Return (X, Y) of the center of cell containing provided text 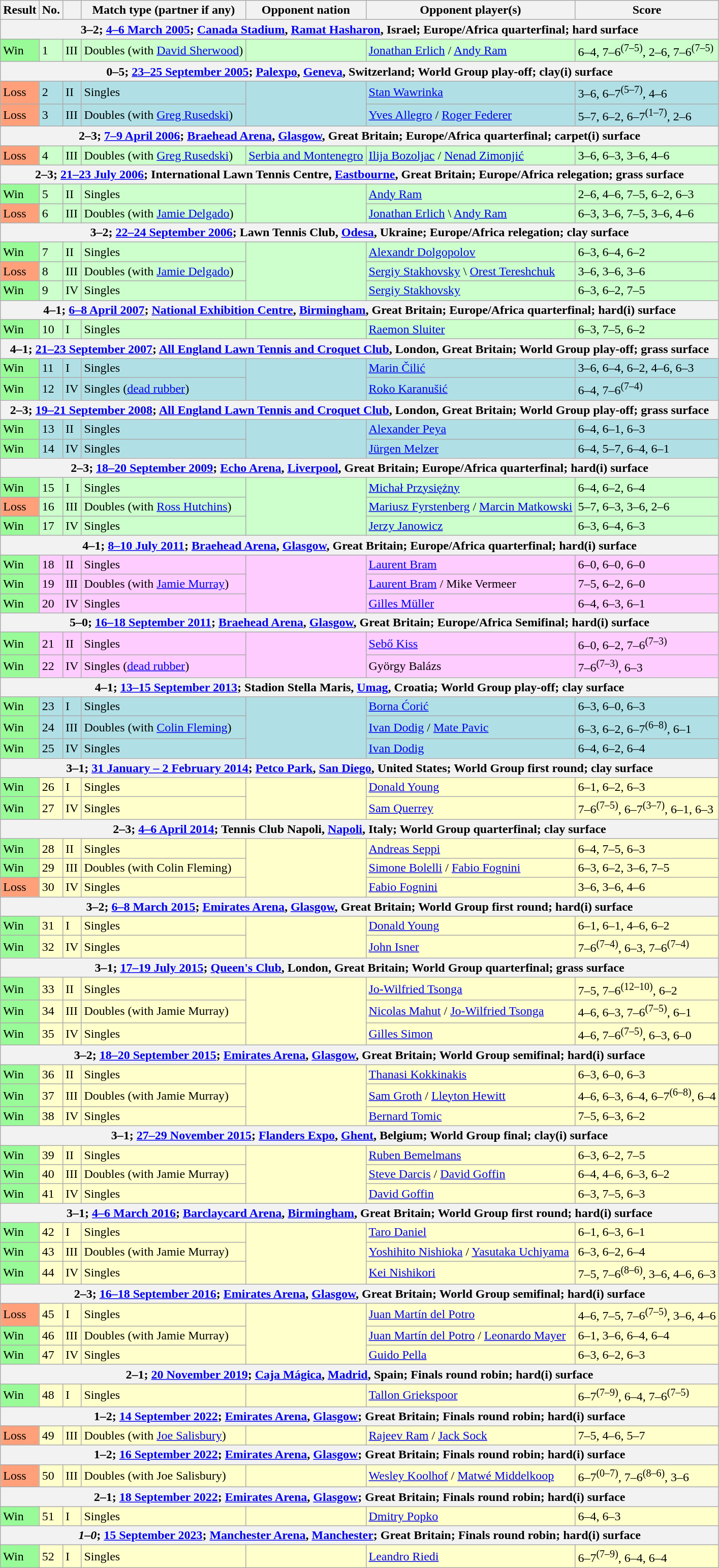
15 (51, 487)
Rajeev Ram / Jack Sock (471, 1435)
38 (51, 1116)
26 (51, 787)
4–6, 6–3, 6–4, 6–7(6–8), 6–4 (647, 1095)
Stan Wawrinka (471, 92)
6–7(0–7), 7–6(8–6), 3–6 (647, 1476)
3–1; 27–29 November 2015; Flanders Expo, Ghent, Belgium; World Group final; clay(i) surface (360, 1136)
37 (51, 1095)
10 (51, 329)
42 (51, 1232)
Alexander Peya (471, 429)
Laurent Bram / Mike Vermeer (471, 584)
6–4, 7–6(7–4) (647, 389)
4–6, 7–6(7–5), 6–3, 6–0 (647, 1034)
6 (51, 213)
27 (51, 809)
4–1; 21–23 September 2007; All England Lawn Tennis and Croquet Club, London, Great Britain; World Group play-off; grass surface (360, 348)
6–1, 6–1, 4–6, 6–2 (647, 926)
31 (51, 926)
4–1; 8–10 July 2011; Braehead Arena, Glasgow, Great Britain; Europe/Africa quarterfinal; hard(i) surface (360, 545)
23 (51, 707)
33 (51, 988)
6–4, 6–3 (647, 1516)
Simone Bolelli / Fabio Fognini (471, 868)
28 (51, 848)
50 (51, 1476)
6–3, 6–2, 6–7(6–8), 6–1 (647, 727)
2–3; 4–6 April 2014; Tennis Club Napoli, Napoli, Italy; World Group quarterfinal; clay surface (360, 829)
David Goffin (471, 1194)
3–1; 17–19 July 2015; Queen's Club, London, Great Britain; World Group quarterfinal; grass surface (360, 968)
46 (51, 1335)
3–6, 6–3, 3–6, 4–6 (647, 155)
Yoshihito Nishioka / Yasutaka Uchiyama (471, 1252)
5–7, 6–2, 6–7(1–7), 2–6 (647, 115)
Jo-Wilfried Tsonga (471, 988)
Raemon Sluiter (471, 329)
3–6, 3–6, 3–6 (647, 271)
6–0, 6–2, 7–6(7–3) (647, 644)
6–1, 6–2, 6–3 (647, 787)
Thanasi Kokkinakis (471, 1074)
Doubles (with Ross Hutchins) (164, 506)
5–0; 16–18 September 2011; Braehead Arena, Glasgow, Great Britain; Europe/Africa Semifinal; hard(i) surface (360, 623)
3–6, 6–7(5–7), 4–6 (647, 92)
2–6, 4–6, 7–5, 6–2, 6–3 (647, 194)
Kei Nishikori (471, 1273)
2–3; 19–21 September 2008; All England Lawn Tennis and Croquet Club, London, Great Britain; World Group play-off; grass surface (360, 410)
3–1; 31 January – 2 February 2014; Petco Park, San Diego, United States; World Group first round; clay surface (360, 768)
Steve Darcis / David Goffin (471, 1174)
Mariusz Fyrstenberg / Marcin Matkowski (471, 506)
39 (51, 1155)
1–0; 15 September 2023; Manchester Arena, Manchester; Great Britain; Finals round robin; hard(i) surface (360, 1535)
9 (51, 291)
Doubles (with David Sherwood) (164, 51)
6–1, 6–3, 6–1 (647, 1232)
7–6(7–3), 6–3 (647, 666)
25 (51, 749)
0–5; 23–25 September 2005; Palexpo, Geneva, Switzerland; World Group play-off; clay(i) surface (360, 71)
44 (51, 1273)
Jürgen Melzer (471, 449)
Gilles Müller (471, 603)
6–4, 4–6, 6–3, 6–2 (647, 1174)
Marin Čilić (471, 368)
7–5, 7–6(12–10), 6–2 (647, 988)
Serbia and Montenegro (306, 155)
Roko Karanušić (471, 389)
György Balázs (471, 666)
Alexandr Dolgopolov (471, 252)
22 (51, 666)
Ivan Dodig (471, 749)
3–2; 22–24 September 2006; Lawn Tennis Club, Odesa, Ukraine; Europe/Africa relegation; clay surface (360, 233)
Andy Ram (471, 194)
Ivan Dodig / Mate Pavic (471, 727)
6–3, 6–2, 3–6, 7–5 (647, 868)
17 (51, 526)
2–1; 18 September 2022; Emirates Arena, Glasgow; Great Britain; Finals round robin; hard(i) surface (360, 1497)
Jonathan Erlich / Andy Ram (471, 51)
Ruben Bemelmans (471, 1155)
6–0, 6–0, 6–0 (647, 564)
3–2; 4–6 March 2005; Canada Stadium, Ramat Hasharon, Israel; Europe/Africa quarterfinal; hard surface (360, 29)
34 (51, 1012)
Sebő Kiss (471, 644)
6–3, 6–4, 6–2 (647, 252)
14 (51, 449)
43 (51, 1252)
5 (51, 194)
Juan Martín del Potro (471, 1315)
18 (51, 564)
Jerzy Janowicz (471, 526)
6–3, 6–4, 6–3 (647, 526)
No. (51, 10)
2–3; 21–23 July 2006; International Lawn Tennis Centre, Eastbourne, Great Britain; Europe/Africa relegation; grass surface (360, 175)
Sergiy Stakhovsky \ Orest Tereshchuk (471, 271)
2–3; 18–20 September 2009; Echo Arena, Liverpool, Great Britain; Europe/Africa quarterfinal; hard(i) surface (360, 468)
52 (51, 1556)
51 (51, 1516)
Tallon Griekspoor (471, 1395)
3 (51, 115)
Score (647, 10)
Bernard Tomic (471, 1116)
2 (51, 92)
Borna Ćorić (471, 707)
Taro Daniel (471, 1232)
Result (20, 10)
Opponent player(s) (471, 10)
2–3; 7–9 April 2006; Braehead Arena, Glasgow, Great Britain; Europe/Africa quarterfinal; carpet(i) surface (360, 136)
Juan Martín del Potro / Leonardo Mayer (471, 1335)
Fabio Fognini (471, 887)
45 (51, 1315)
Gilles Simon (471, 1034)
John Isner (471, 947)
6–3, 7–5, 6–2 (647, 329)
4–1; 6–8 April 2007; National Exhibition Centre, Birmingham, Great Britain; Europe/Africa quarterfinal; hard(i) surface (360, 310)
Ilija Bozoljac / Nenad Zimonjić (471, 155)
20 (51, 603)
3–1; 4–6 March 2016; Barclaycard Arena, Birmingham, Great Britain; World Group first round; hard(i) surface (360, 1213)
Sam Groth / Lleyton Hewitt (471, 1095)
7–5, 7–6(8–6), 3–6, 4–6, 6–3 (647, 1273)
13 (51, 429)
6–3, 6–2, 6–3 (647, 1355)
5–7, 6–3, 3–6, 2–6 (647, 506)
6–4, 7–6(7–5), 2–6, 7–6(7–5) (647, 51)
29 (51, 868)
41 (51, 1194)
12 (51, 389)
6–7(7–9), 6–4, 7–6(7–5) (647, 1395)
11 (51, 368)
3–2; 6–8 March 2015; Emirates Arena, Glasgow, Great Britain; World Group first round; hard(i) surface (360, 907)
Michał Przysiężny (471, 487)
Andreas Seppi (471, 848)
6–3, 3–6, 7–5, 3–6, 4–6 (647, 213)
35 (51, 1034)
7–6(7–5), 6–7(3–7), 6–1, 6–3 (647, 809)
1–2; 14 September 2022; Emirates Arena, Glasgow; Great Britain; Finals round robin; hard(i) surface (360, 1416)
Opponent nation (306, 10)
2–3; 16–18 September 2016; Emirates Arena, Glasgow, Great Britain; World Group semifinal; hard(i) surface (360, 1294)
6–3, 6–2, 6–4 (647, 1252)
32 (51, 947)
7–5, 6–2, 6–0 (647, 584)
30 (51, 887)
3–6, 6–4, 6–2, 4–6, 6–3 (647, 368)
24 (51, 727)
7 (51, 252)
36 (51, 1074)
4–6, 6–3, 7–6(7–5), 6–1 (647, 1012)
2–1; 20 November 2019; Caja Mágica, Madrid, Spain; Finals round robin; hard(i) surface (360, 1374)
Jonathan Erlich \ Andy Ram (471, 213)
40 (51, 1174)
Yves Allegro / Roger Federer (471, 115)
19 (51, 584)
21 (51, 644)
8 (51, 271)
47 (51, 1355)
Laurent Bram (471, 564)
Sergiy Stakhovsky (471, 291)
Sam Querrey (471, 809)
4 (51, 155)
49 (51, 1435)
Guido Pella (471, 1355)
Dmitry Popko (471, 1516)
6–4, 5–7, 6–4, 6–1 (647, 449)
3–2; 18–20 September 2015; Emirates Arena, Glasgow, Great Britain; World Group semifinal; hard(i) surface (360, 1055)
6–7(7–9), 6–4, 6–4 (647, 1556)
6–1, 3–6, 6–4, 6–4 (647, 1335)
6–4, 6–3, 6–1 (647, 603)
7–6(7–4), 6–3, 7–6(7–4) (647, 947)
Leandro Riedi (471, 1556)
7–5, 6–3, 6–2 (647, 1116)
Nicolas Mahut / Jo-Wilfried Tsonga (471, 1012)
Wesley Koolhof / Matwé Middelkoop (471, 1476)
48 (51, 1395)
Match type (partner if any) (164, 10)
7–5, 4–6, 5–7 (647, 1435)
6–3, 7–5, 6–3 (647, 1194)
4–1; 13–15 September 2013; Stadion Stella Maris, Umag, Croatia; World Group play-off; clay surface (360, 687)
1 (51, 51)
3–6, 3–6, 4–6 (647, 887)
6–4, 6–1, 6–3 (647, 429)
4–6, 7–5, 7–6(7–5), 3–6, 4–6 (647, 1315)
1–2; 16 September 2022; Emirates Arena, Glasgow; Great Britain; Finals round robin; hard(i) surface (360, 1455)
16 (51, 506)
6–4, 7–5, 6–3 (647, 848)
